Output the (x, y) coordinate of the center of the cell containing the given text.  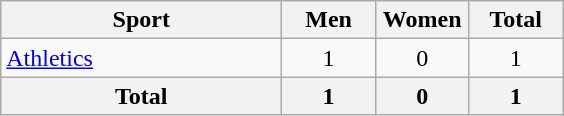
Women (422, 20)
Men (329, 20)
Sport (142, 20)
Athletics (142, 58)
